Return the [x, y] coordinate for the center point of the cell that contains the specified text.  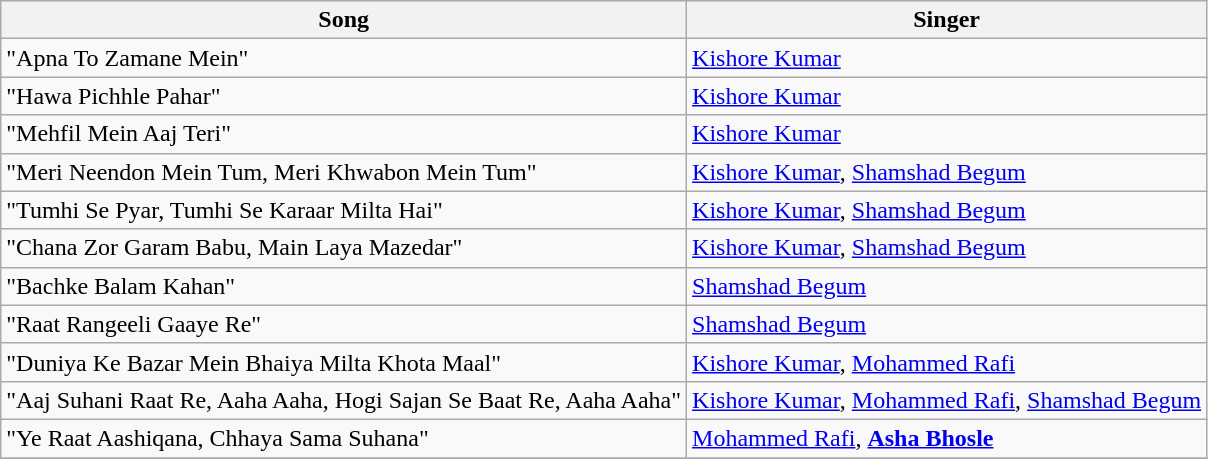
Song [344, 20]
"Aaj Suhani Raat Re, Aaha Aaha, Hogi Sajan Se Baat Re, Aaha Aaha" [344, 400]
"Mehfil Mein Aaj Teri" [344, 134]
"Bachke Balam Kahan" [344, 286]
"Duniya Ke Bazar Mein Bhaiya Milta Khota Maal" [344, 362]
Kishore Kumar, Mohammed Rafi, Shamshad Begum [947, 400]
"Ye Raat Aashiqana, Chhaya Sama Suhana" [344, 438]
"Apna To Zamane Mein" [344, 58]
"Chana Zor Garam Babu, Main Laya Mazedar" [344, 248]
"Hawa Pichhle Pahar" [344, 96]
"Tumhi Se Pyar, Tumhi Se Karaar Milta Hai" [344, 210]
Mohammed Rafi, Asha Bhosle [947, 438]
"Meri Neendon Mein Tum, Meri Khwabon Mein Tum" [344, 172]
Singer [947, 20]
"Raat Rangeeli Gaaye Re" [344, 324]
Kishore Kumar, Mohammed Rafi [947, 362]
